Output the (x, y) coordinate of the center of the cell containing the given text.  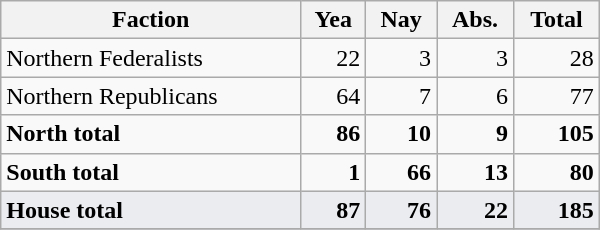
76 (402, 210)
7 (402, 96)
87 (334, 210)
Total (557, 20)
185 (557, 210)
South total (151, 172)
Northern Republicans (151, 96)
105 (557, 134)
Abs. (476, 20)
Faction (151, 20)
Northern Federalists (151, 58)
6 (476, 96)
House total (151, 210)
1 (334, 172)
North total (151, 134)
66 (402, 172)
10 (402, 134)
9 (476, 134)
80 (557, 172)
77 (557, 96)
13 (476, 172)
Yea (334, 20)
28 (557, 58)
86 (334, 134)
64 (334, 96)
Nay (402, 20)
